Output the [X, Y] coordinate of the center of the cell containing the given text.  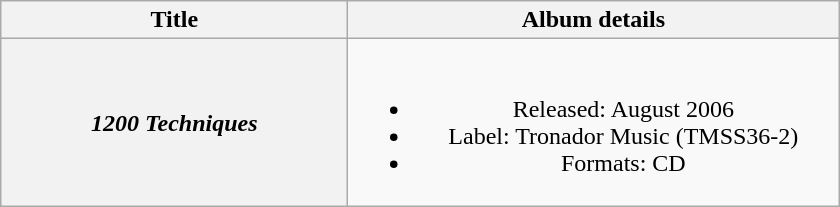
Album details [594, 20]
Released: August 2006Label: Tronador Music (TMSS36-2)Formats: CD [594, 122]
1200 Techniques [174, 122]
Title [174, 20]
